Locate the cell with the specified text and output its (x, y) center coordinate. 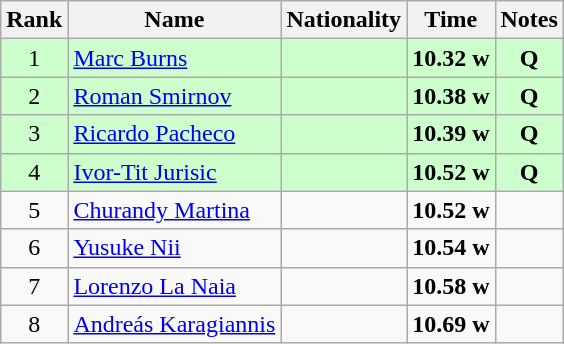
10.38 w (451, 96)
Notes (529, 20)
Andreás Karagiannis (174, 324)
Lorenzo La Naia (174, 286)
10.69 w (451, 324)
Roman Smirnov (174, 96)
10.39 w (451, 134)
4 (34, 172)
Name (174, 20)
1 (34, 58)
Yusuke Nii (174, 248)
Ivor-Tit Jurisic (174, 172)
Ricardo Pacheco (174, 134)
5 (34, 210)
Nationality (344, 20)
10.58 w (451, 286)
Churandy Martina (174, 210)
7 (34, 286)
8 (34, 324)
Time (451, 20)
10.54 w (451, 248)
6 (34, 248)
2 (34, 96)
Marc Burns (174, 58)
10.32 w (451, 58)
3 (34, 134)
Rank (34, 20)
